For the text-containing cell, return its midpoint in (X, Y) coordinate format. 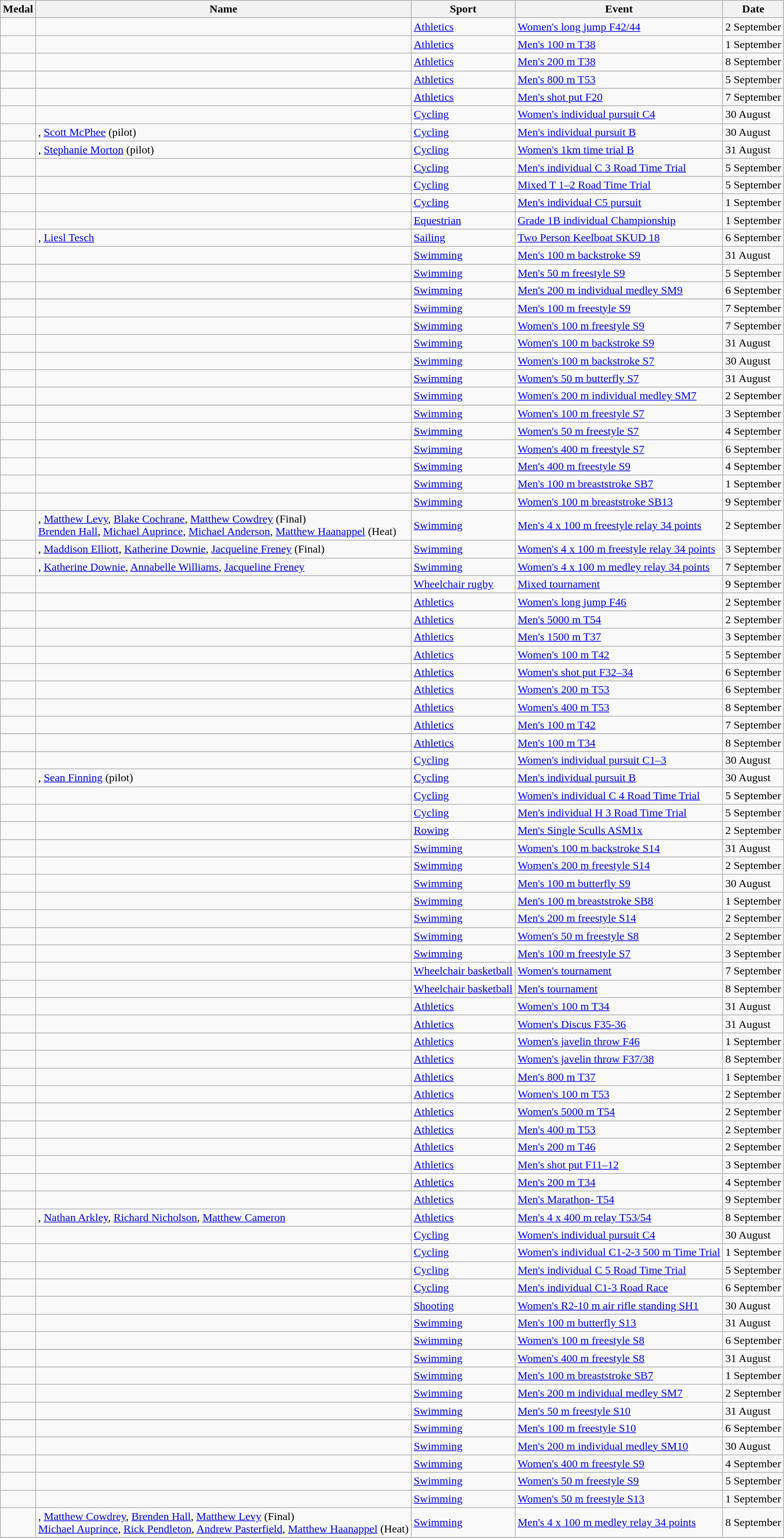
Men's individual H 3 Road Time Trial (619, 813)
Sport (463, 9)
Men's 200 m T46 (619, 1147)
Men's 50 m freestyle S9 (619, 273)
Men's Single Sculls ASM1x (619, 831)
Women's 50 m freestyle S7 (619, 431)
Wheelchair rugby (463, 584)
Women's 50 m freestyle S9 (619, 1481)
Men's individual C 5 Road Time Trial (619, 1270)
Women's 200 m T53 (619, 690)
Men's individual C1-3 Road Race (619, 1288)
Equestrian (463, 220)
Women's 4 x 100 m medley relay 34 points (619, 567)
Men's 100 m T42 (619, 725)
Women's 100 m freestyle S8 (619, 1340)
Men's 200 m T38 (619, 62)
Men's 200 m individual medley SM7 (619, 1393)
Women's tournament (619, 971)
Name (224, 9)
Men's 100 m butterfly S9 (619, 883)
Women's 400 m T53 (619, 707)
Women's 400 m freestyle S8 (619, 1358)
Women's 100 m backstroke S7 (619, 361)
Men's 200 m freestyle S14 (619, 918)
Men's 100 m freestyle S9 (619, 308)
, Katherine Downie, Annabelle Williams, Jacqueline Freney (224, 567)
Women's javelin throw F37/38 (619, 1059)
, Scott McPhee (pilot) (224, 132)
Women's individual C 4 Road Time Trial (619, 795)
Women's 100 m freestyle S7 (619, 413)
Two Person Keelboat SKUD 18 (619, 238)
Men's individual C 3 Road Time Trial (619, 167)
Men's 400 m T53 (619, 1130)
Men's 100 m butterfly S13 (619, 1323)
Rowing (463, 831)
Women's 400 m freestyle S9 (619, 1464)
Men's shot put F20 (619, 97)
Men's 4 x 400 m relay T53/54 (619, 1217)
Women's long jump F42/44 (619, 27)
Men's shot put F11–12 (619, 1165)
, Sean Finning (pilot) (224, 778)
Women's javelin throw F46 (619, 1041)
Women's 100 m T53 (619, 1094)
Women's 50 m freestyle S8 (619, 936)
Women's 100 m T42 (619, 655)
Men's 200 m individual medley SM10 (619, 1446)
Women's 400 m freestyle S7 (619, 449)
Men's 100 m freestyle S7 (619, 954)
Women's 1km time trial B (619, 150)
Mixed tournament (619, 584)
Women's 50 m freestyle S13 (619, 1499)
, Liesl Tesch (224, 238)
Men's tournament (619, 989)
Women's 200 m freestyle S14 (619, 866)
, Matthew Cowdrey, Brenden Hall, Matthew Levy (Final) Michael Auprince, Rick Pendleton, Andrew Pasterfield, Matthew Haanappel (Heat) (224, 1523)
Men's 400 m freestyle S9 (619, 466)
Men's 5000 m T54 (619, 620)
, Nathan Arkley, Richard Nicholson, Matthew Cameron (224, 1217)
Women's 4 x 100 m freestyle relay 34 points (619, 549)
Women's 200 m individual medley SM7 (619, 396)
Men's 100 m breaststroke SB8 (619, 901)
, Matthew Levy, Blake Cochrane, Matthew Cowdrey (Final) Brenden Hall, Michael Auprince, Michael Anderson, Matthew Haanappel (Heat) (224, 526)
Event (619, 9)
Shooting (463, 1305)
Women's individual C1-2-3 500 m Time Trial (619, 1252)
Medal (18, 9)
Men's 1500 m T37 (619, 637)
Men's 800 m T53 (619, 79)
Men's individual C5 pursuit (619, 202)
Men's 100 m backstroke S9 (619, 255)
Women's R2-10 m air rifle standing SH1 (619, 1305)
Men's 100 m T34 (619, 742)
Men's 50 m freestyle S10 (619, 1411)
Mixed T 1–2 Road Time Trial (619, 185)
Men's 200 m individual medley SM9 (619, 291)
Men's 100 m freestyle S10 (619, 1429)
Women's long jump F46 (619, 602)
Women's 100 m backstroke S9 (619, 343)
Women's 100 m breaststroke SB13 (619, 501)
Men's Marathon- T54 (619, 1200)
Men's 4 x 100 m freestyle relay 34 points (619, 526)
Men's 4 x 100 m medley relay 34 points (619, 1523)
Women's 100 m backstroke S14 (619, 848)
Women's 100 m T34 (619, 1006)
, Stephanie Morton (pilot) (224, 150)
Women's Discus F35-36 (619, 1024)
Women's 5000 m T54 (619, 1112)
Grade 1B individual Championship (619, 220)
Date (753, 9)
Men's 800 m T37 (619, 1077)
Women's individual pursuit C1–3 (619, 760)
Sailing (463, 238)
Women's 100 m freestyle S9 (619, 326)
, Maddison Elliott, Katherine Downie, Jacqueline Freney (Final) (224, 549)
Women's 50 m butterfly S7 (619, 378)
Men's 100 m T38 (619, 44)
Women's shot put F32–34 (619, 672)
Men's 200 m T34 (619, 1182)
